From the cell containing the given text, extract its center point as [X, Y] coordinate. 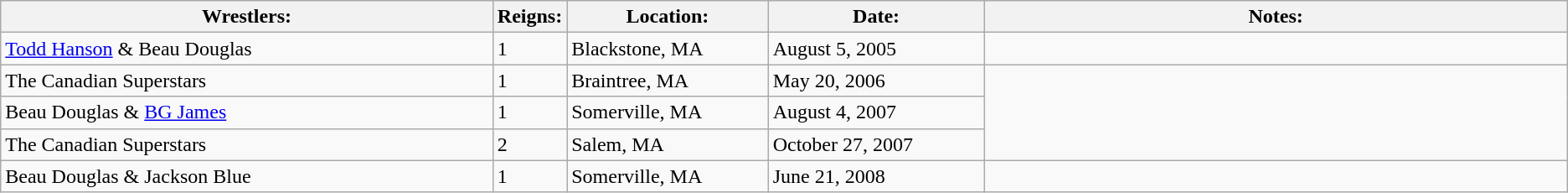
Salem, MA [668, 144]
August 5, 2005 [876, 49]
October 27, 2007 [876, 144]
Location: [668, 17]
Reigns: [529, 17]
2 [529, 144]
Beau Douglas & Jackson Blue [247, 176]
June 21, 2008 [876, 176]
Notes: [1276, 17]
August 4, 2007 [876, 112]
Beau Douglas & BG James [247, 112]
Braintree, MA [668, 81]
May 20, 2006 [876, 81]
Wrestlers: [247, 17]
Todd Hanson & Beau Douglas [247, 49]
Date: [876, 17]
Blackstone, MA [668, 49]
